For the text-containing cell, return its midpoint in (x, y) coordinate format. 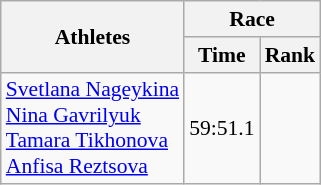
Rank (290, 55)
Time (222, 55)
Athletes (92, 36)
Svetlana NageykinaNina GavrilyukTamara TikhonovaAnfisa Reztsova (92, 128)
59:51.1 (222, 128)
Race (252, 19)
